Identify which cell holds the provided text, then report its [X, Y] central coordinate. 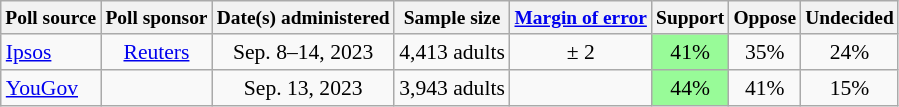
3,943 adults [452, 88]
± 2 [581, 52]
Oppose [765, 18]
Sample size [452, 18]
Date(s) administered [303, 18]
Support [690, 18]
Undecided [850, 18]
44% [690, 88]
Margin of error [581, 18]
YouGov [51, 88]
35% [765, 52]
4,413 adults [452, 52]
24% [850, 52]
Reuters [156, 52]
Poll sponsor [156, 18]
15% [850, 88]
Sep. 13, 2023 [303, 88]
Ipsos [51, 52]
Poll source [51, 18]
Sep. 8–14, 2023 [303, 52]
